Capture the cell that displays the provided text and extract its (x, y) central coordinate. 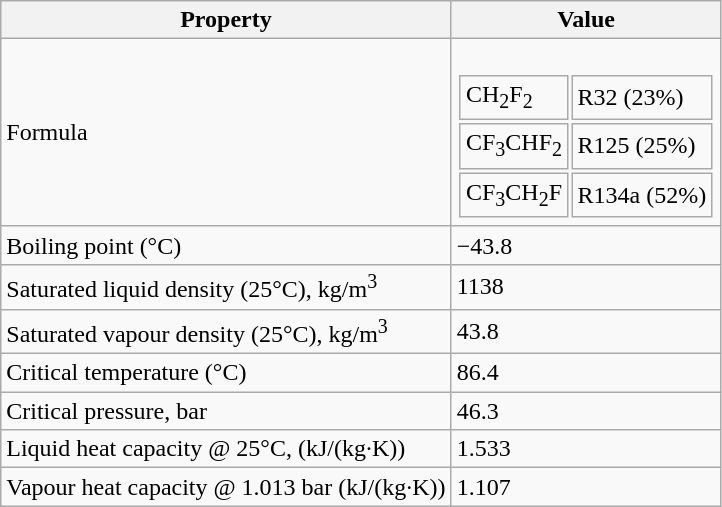
CH2F2 (514, 97)
86.4 (586, 373)
CF3CH2F (514, 195)
Critical temperature (°C) (226, 373)
Vapour heat capacity @ 1.013 bar (kJ/(kg·K)) (226, 487)
R125 (25%) (642, 146)
−43.8 (586, 245)
Saturated vapour density (25°C), kg/m3 (226, 332)
Critical pressure, bar (226, 411)
Liquid heat capacity @ 25°C, (kJ/(kg·K)) (226, 449)
CF3CHF2 (514, 146)
R134a (52%) (642, 195)
R32 (23%) (642, 97)
CH2F2 R32 (23%) CF3CHF2 R125 (25%) CF3CH2F R134a (52%) (586, 133)
Formula (226, 133)
Saturated liquid density (25°C), kg/m3 (226, 286)
1.533 (586, 449)
1138 (586, 286)
1.107 (586, 487)
43.8 (586, 332)
Property (226, 20)
Value (586, 20)
46.3 (586, 411)
Boiling point (°C) (226, 245)
